For the text-containing cell, return its midpoint in (x, y) coordinate format. 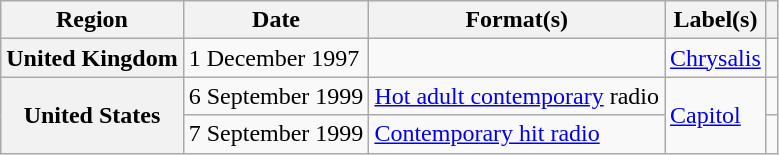
7 September 1999 (276, 134)
6 September 1999 (276, 96)
Chrysalis (716, 58)
Contemporary hit radio (517, 134)
United Kingdom (92, 58)
Date (276, 20)
1 December 1997 (276, 58)
Capitol (716, 115)
Format(s) (517, 20)
United States (92, 115)
Region (92, 20)
Hot adult contemporary radio (517, 96)
Label(s) (716, 20)
